For the text-containing cell, return its midpoint in (x, y) coordinate format. 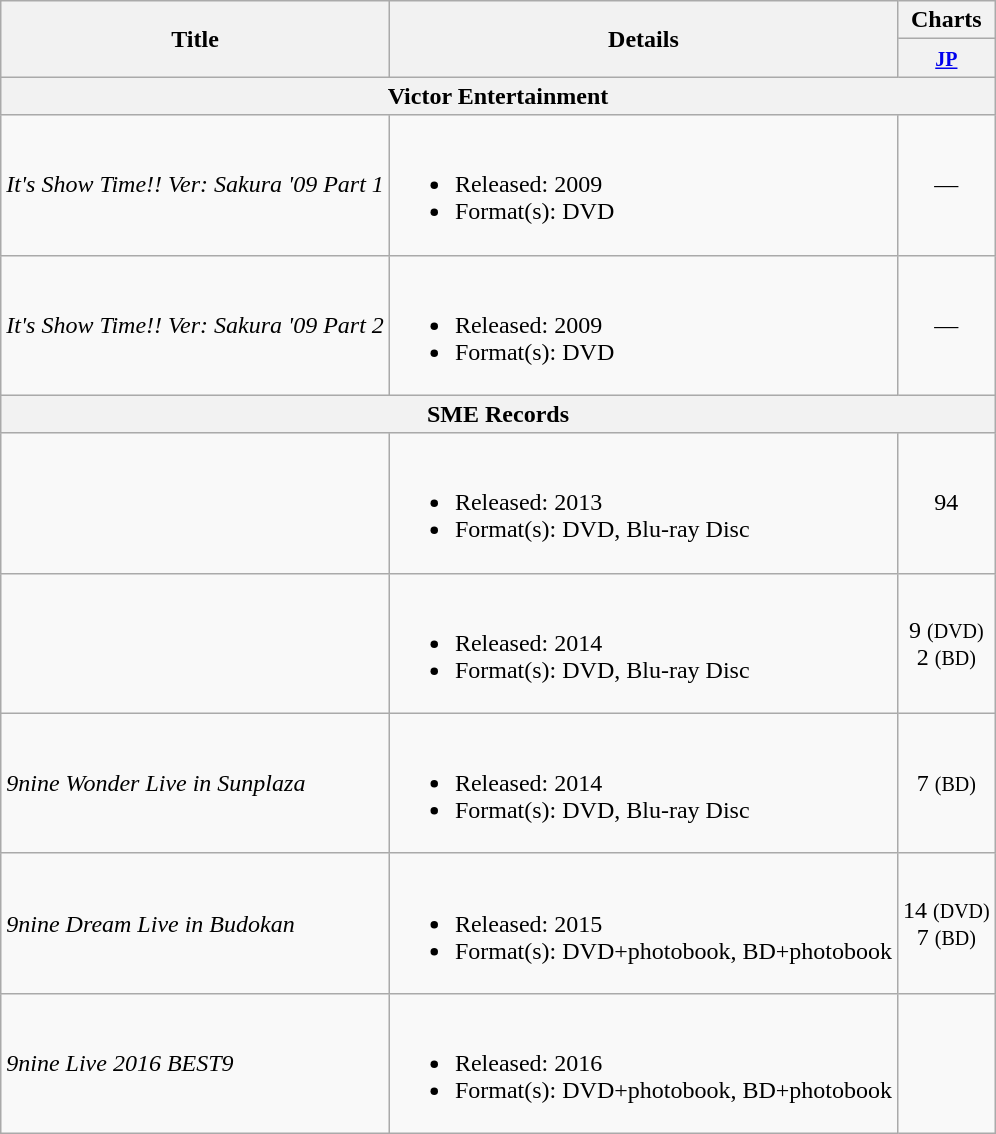
SME Records (498, 414)
Released: 2015Format(s): DVD+photobook, BD+photobook (643, 923)
Released: 2013Format(s): DVD, Blu-ray Disc (643, 503)
14 (DVD)7 (BD) (947, 923)
9nine Dream Live in Budokan (196, 923)
94 (947, 503)
It's Show Time!! Ver: Sakura '09 Part 1 (196, 185)
It's Show Time!! Ver: Sakura '09 Part 2 (196, 325)
7 (BD) (947, 783)
Released: 2016Format(s): DVD+photobook, BD+photobook (643, 1063)
Charts (947, 20)
JP (947, 58)
9nine Wonder Live in Sunplaza (196, 783)
Title (196, 39)
9 (DVD)2 (BD) (947, 643)
Victor Entertainment (498, 96)
Details (643, 39)
9nine Live 2016 BEST9 (196, 1063)
